For the text-containing cell, return its midpoint in [X, Y] coordinate format. 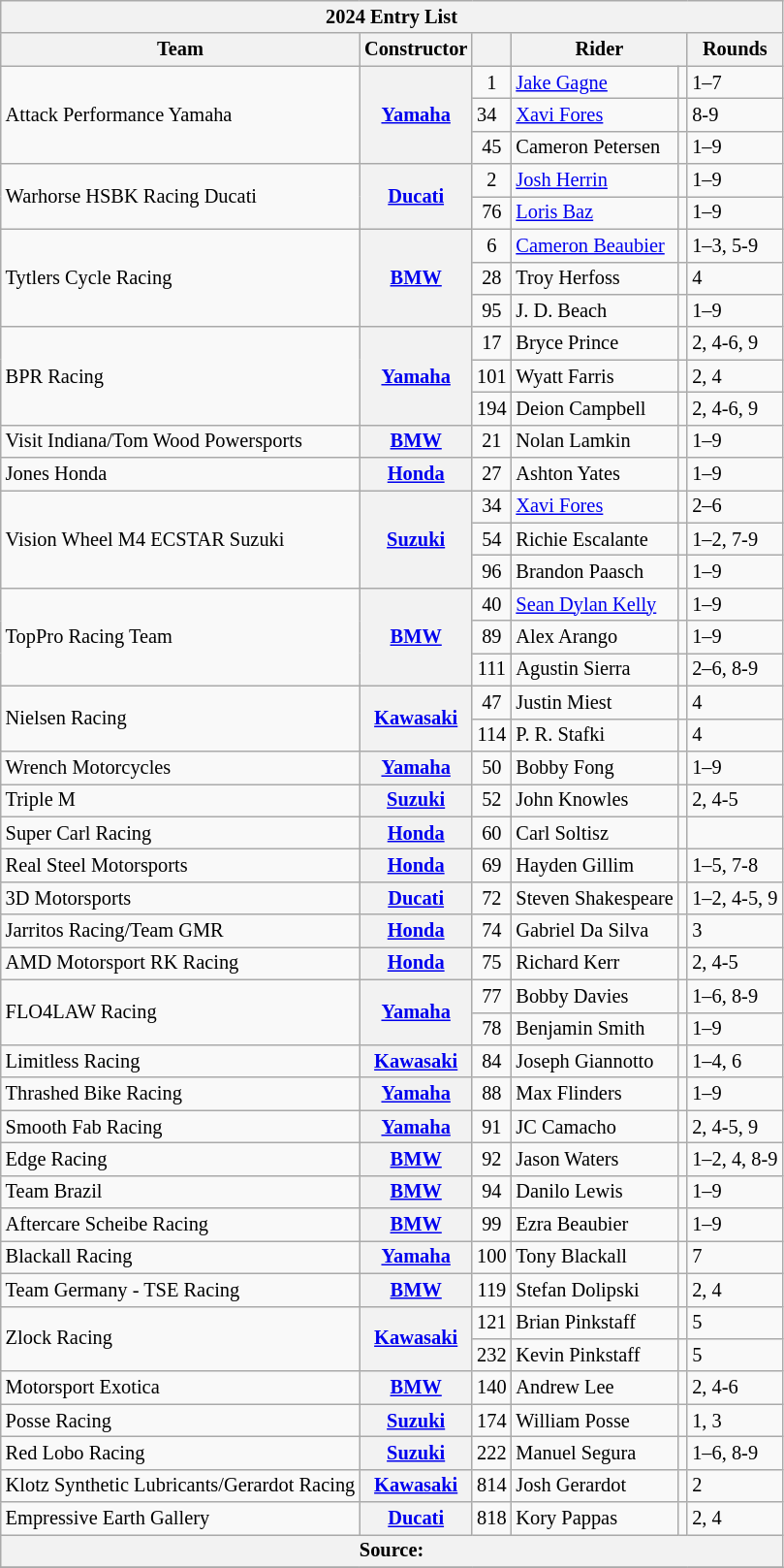
140 [491, 1388]
89 [491, 637]
William Posse [594, 1421]
2, 4-5, 9 [735, 1127]
2, 4-6 [735, 1388]
Attack Performance Yamaha [180, 114]
Josh Herrin [594, 180]
JC Camacho [594, 1127]
Smooth Fab Racing [180, 1127]
1–4, 6 [735, 1061]
Triple M [180, 800]
Sean Dylan Kelly [594, 604]
1–2, 4, 8-9 [735, 1159]
1–7 [735, 82]
84 [491, 1061]
J. D. Beach [594, 310]
818 [491, 1519]
Andrew Lee [594, 1388]
Stefan Dolipski [594, 1290]
99 [491, 1225]
Richard Kerr [594, 963]
Wyatt Farris [594, 376]
222 [491, 1453]
FLO4LAW Racing [180, 1012]
1–5, 7-8 [735, 865]
60 [491, 833]
Rider [599, 49]
TopPro Racing Team [180, 636]
Jarritos Racing/Team GMR [180, 931]
Kevin Pinkstaff [594, 1355]
77 [491, 996]
Kory Pappas [594, 1519]
3 [735, 931]
Ashton Yates [594, 474]
78 [491, 1029]
28 [491, 278]
91 [491, 1127]
Posse Racing [180, 1421]
Constructor [416, 49]
Source: [392, 1551]
Vision Wheel M4 ECSTAR Suzuki [180, 539]
1–2, 7-9 [735, 539]
Nolan Lamkin [594, 441]
Cameron Petersen [594, 147]
Josh Gerardot [594, 1486]
92 [491, 1159]
Jake Gagne [594, 82]
Justin Miest [594, 702]
Alex Arango [594, 637]
Deion Campbell [594, 408]
Visit Indiana/Tom Wood Powersports [180, 441]
Troy Herfoss [594, 278]
3D Motorsports [180, 898]
P. R. Stafki [594, 735]
8-9 [735, 114]
27 [491, 474]
Cameron Beaubier [594, 245]
232 [491, 1355]
Brian Pinkstaff [594, 1323]
Team [180, 49]
814 [491, 1486]
94 [491, 1192]
95 [491, 310]
AMD Motorsport RK Racing [180, 963]
Aftercare Scheibe Racing [180, 1225]
John Knowles [594, 800]
96 [491, 571]
40 [491, 604]
119 [491, 1290]
47 [491, 702]
Blackall Racing [180, 1257]
Danilo Lewis [594, 1192]
Edge Racing [180, 1159]
54 [491, 539]
Rounds [735, 49]
88 [491, 1094]
Agustin Sierra [594, 669]
72 [491, 898]
Loris Baz [594, 212]
Wrench Motorcycles [180, 767]
101 [491, 376]
Empressive Earth Gallery [180, 1519]
Limitless Racing [180, 1061]
121 [491, 1323]
Tony Blackall [594, 1257]
Max Flinders [594, 1094]
Joseph Giannotto [594, 1061]
Super Carl Racing [180, 833]
Zlock Racing [180, 1338]
Real Steel Motorsports [180, 865]
Team Brazil [180, 1192]
Klotz Synthetic Lubricants/Gerardot Racing [180, 1486]
Tytlers Cycle Racing [180, 277]
Warhorse HSBK Racing Ducati [180, 196]
Manuel Segura [594, 1453]
6 [491, 245]
194 [491, 408]
2–6 [735, 506]
Jones Honda [180, 474]
Steven Shakespeare [594, 898]
114 [491, 735]
Gabriel Da Silva [594, 931]
50 [491, 767]
21 [491, 441]
Motorsport Exotica [180, 1388]
2024 Entry List [392, 16]
1–3, 5-9 [735, 245]
7 [735, 1257]
Benjamin Smith [594, 1029]
Ezra Beaubier [594, 1225]
174 [491, 1421]
Team Germany - TSE Racing [180, 1290]
Carl Soltisz [594, 833]
111 [491, 669]
76 [491, 212]
1 [491, 82]
2–6, 8-9 [735, 669]
Red Lobo Racing [180, 1453]
Jason Waters [594, 1159]
Nielsen Racing [180, 718]
Hayden Gillim [594, 865]
Bobby Davies [594, 996]
Thrashed Bike Racing [180, 1094]
Bryce Prince [594, 343]
52 [491, 800]
100 [491, 1257]
1, 3 [735, 1421]
BPR Racing [180, 376]
75 [491, 963]
Brandon Paasch [594, 571]
74 [491, 931]
Richie Escalante [594, 539]
69 [491, 865]
1–2, 4-5, 9 [735, 898]
17 [491, 343]
45 [491, 147]
Bobby Fong [594, 767]
